Capture the cell that displays the provided text and extract its (x, y) central coordinate. 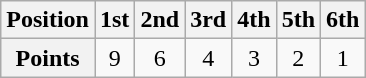
2 (298, 58)
Position (48, 20)
Points (48, 58)
4 (208, 58)
5th (298, 20)
2nd (160, 20)
1 (343, 58)
6 (160, 58)
3rd (208, 20)
1st (114, 20)
6th (343, 20)
9 (114, 58)
4th (254, 20)
3 (254, 58)
